Pinpoint the cell where the given text exists, returning its [x, y] midpoint coordinate. 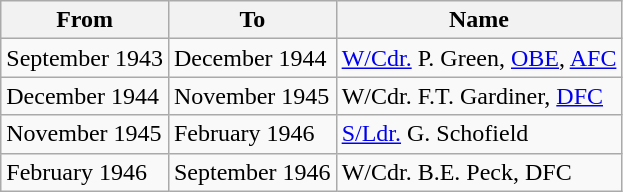
S/Ldr. G. Schofield [479, 134]
To [252, 20]
W/Cdr. F.T. Gardiner, DFC [479, 96]
September 1946 [252, 172]
W/Cdr. P. Green, OBE, AFC [479, 58]
Name [479, 20]
September 1943 [85, 58]
From [85, 20]
W/Cdr. B.E. Peck, DFC [479, 172]
